Pinpoint the cell where the given text exists, returning its (X, Y) midpoint coordinate. 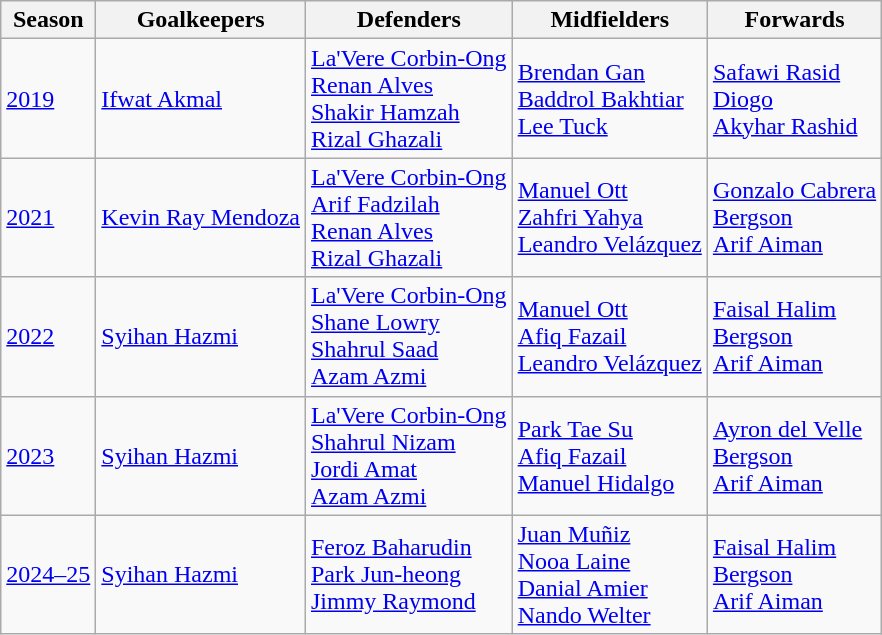
Juan Muñiz Nooa Laine Danial Amier Nando Welter (610, 574)
La'Vere Corbin-Ong Shahrul Nizam Jordi Amat Azam Azmi (408, 456)
2023 (48, 456)
Ayron del Velle Bergson Arif Aiman (794, 456)
Manuel Ott Afiq Fazail Leandro Velázquez (610, 336)
2022 (48, 336)
Brendan Gan Baddrol Bakhtiar Lee Tuck (610, 98)
2019 (48, 98)
Midfielders (610, 20)
Safawi Rasid Diogo Akyhar Rashid (794, 98)
La'Vere Corbin-Ong Arif Fadzilah Renan Alves Rizal Ghazali (408, 218)
La'Vere Corbin-Ong Renan Alves Shakir Hamzah Rizal Ghazali (408, 98)
Park Tae Su Afiq Fazail Manuel Hidalgo (610, 456)
2024–25 (48, 574)
Forwards (794, 20)
La'Vere Corbin-Ong Shane Lowry Shahrul Saad Azam Azmi (408, 336)
Goalkeepers (201, 20)
Gonzalo Cabrera Bergson Arif Aiman (794, 218)
Season (48, 20)
Defenders (408, 20)
Feroz Baharudin Park Jun-heong Jimmy Raymond (408, 574)
Manuel Ott Zahfri Yahya Leandro Velázquez (610, 218)
Kevin Ray Mendoza (201, 218)
Ifwat Akmal (201, 98)
2021 (48, 218)
